Pinpoint the cell where the given text exists, returning its [X, Y] midpoint coordinate. 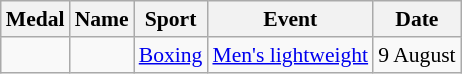
Medal [36, 19]
Boxing [171, 55]
Event [290, 19]
9 August [416, 55]
Sport [171, 19]
Men's lightweight [290, 55]
Date [416, 19]
Name [102, 19]
